Scan for the cell matching the given text and deliver its [X, Y] coordinate at center. 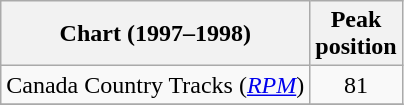
Peakposition [356, 34]
Canada Country Tracks (RPM) [156, 85]
Chart (1997–1998) [156, 34]
81 [356, 85]
